Find where the given text appears and provide that cell's center as (x, y) coordinate. 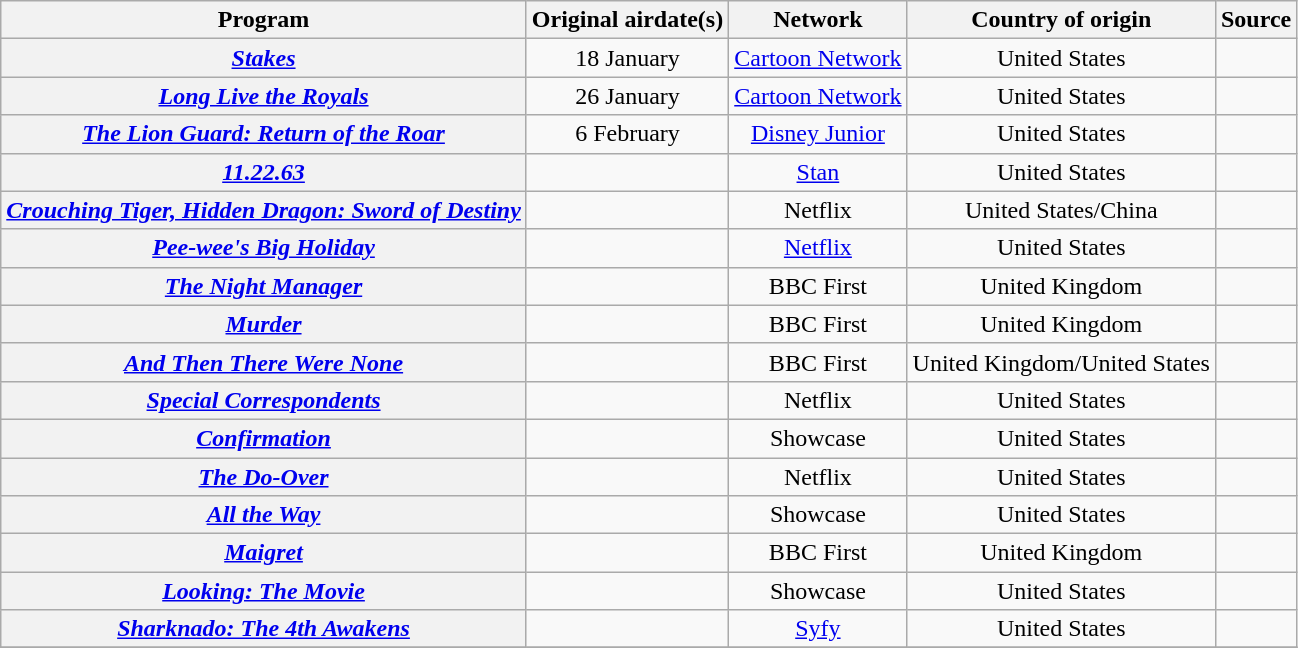
6 February (627, 134)
Long Live the Royals (264, 96)
Stakes (264, 58)
11.22.63 (264, 172)
Murder (264, 324)
18 January (627, 58)
Disney Junior (818, 134)
Confirmation (264, 438)
Crouching Tiger, Hidden Dragon: Sword of Destiny (264, 210)
Network (818, 20)
The Lion Guard: Return of the Roar (264, 134)
Program (264, 20)
All the Way (264, 515)
Syfy (818, 629)
Maigret (264, 553)
Sharknado: The 4th Awakens (264, 629)
Looking: The Movie (264, 591)
Stan (818, 172)
And Then There Were None (264, 362)
Source (1256, 20)
Original airdate(s) (627, 20)
Special Correspondents (264, 400)
Country of origin (1061, 20)
The Do-Over (264, 477)
Pee-wee's Big Holiday (264, 248)
26 January (627, 96)
United Kingdom/United States (1061, 362)
The Night Manager (264, 286)
United States/China (1061, 210)
